Search for the cell housing the specified text and yield its (x, y) center coordinate. 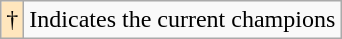
Indicates the current champions (182, 20)
† (12, 20)
